Extract the [x, y] coordinate from the center of the cell holding the provided text.  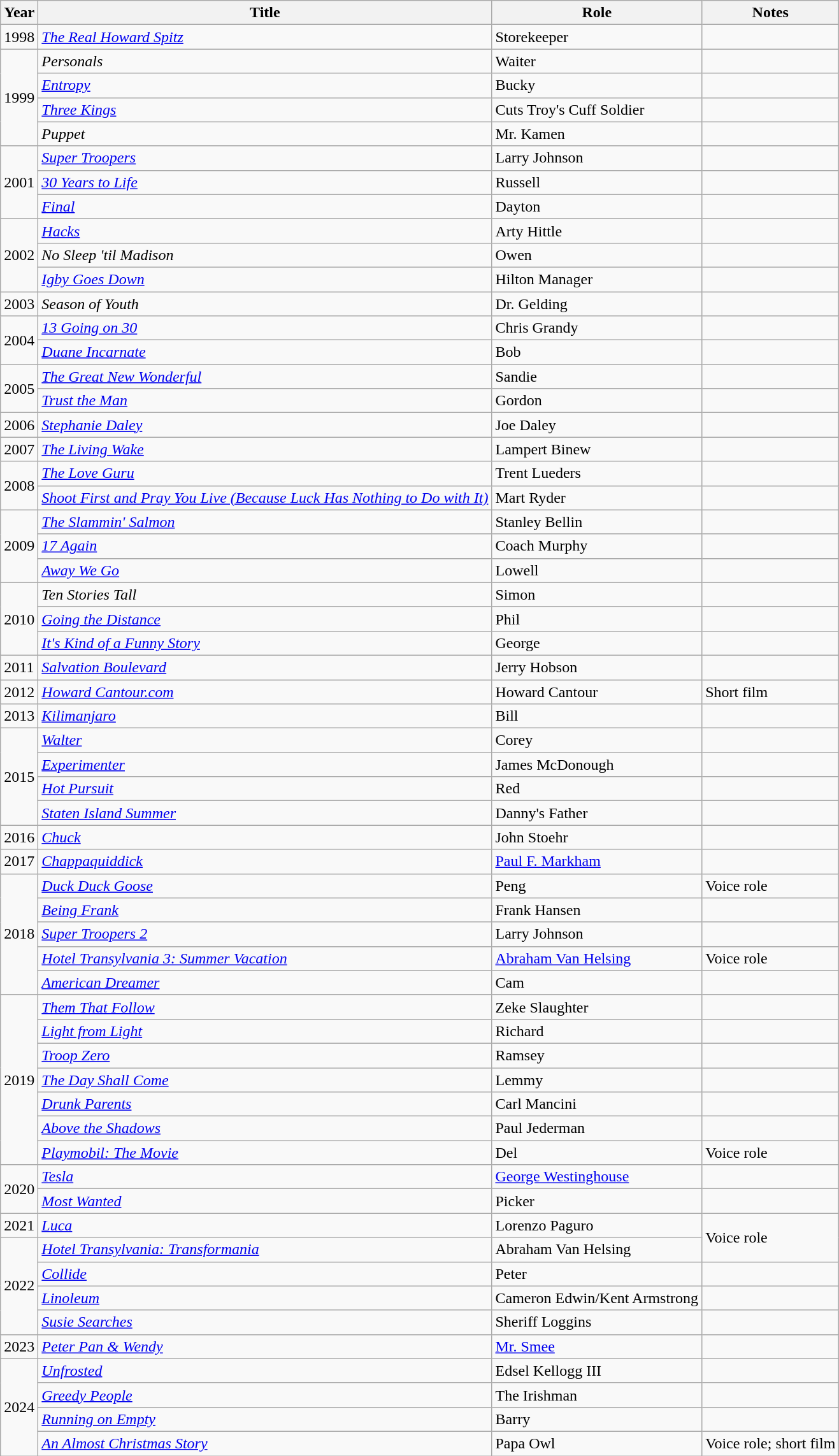
Papa Owl [597, 1443]
Trent Lueders [597, 473]
Hilton Manager [597, 279]
Danny's Father [597, 813]
Entropy [265, 85]
Waiter [597, 61]
Duck Duck Goose [265, 886]
Title [265, 13]
2010 [19, 619]
2016 [19, 837]
2003 [19, 304]
Away We Go [265, 570]
James McDonough [597, 765]
Luca [265, 1225]
2007 [19, 449]
George [597, 643]
Drunk Parents [265, 1104]
Playmobil: The Movie [265, 1153]
Howard Cantour [597, 691]
Season of Youth [265, 304]
Troop Zero [265, 1055]
2018 [19, 934]
The Great New Wonderful [265, 377]
Cam [597, 983]
2023 [19, 1346]
The Love Guru [265, 473]
Bill [597, 716]
Edsel Kellogg III [597, 1371]
Jerry Hobson [597, 667]
Running on Empty [265, 1419]
Owen [597, 255]
Howard Cantour.com [265, 691]
2015 [19, 777]
Dr. Gelding [597, 304]
Bucky [597, 85]
The Living Wake [265, 449]
2019 [19, 1079]
Red [597, 789]
2022 [19, 1286]
Three Kings [265, 110]
Cameron Edwin/Kent Armstrong [597, 1298]
Carl Mancini [597, 1104]
Walter [265, 740]
2024 [19, 1407]
2021 [19, 1225]
Coach Murphy [597, 546]
An Almost Christmas Story [265, 1443]
Year [19, 13]
Sandie [597, 377]
Susie Searches [265, 1322]
Russell [597, 182]
Paul F. Markham [597, 861]
Peng [597, 886]
Mr. Smee [597, 1346]
Barry [597, 1419]
2005 [19, 389]
2013 [19, 716]
Mart Ryder [597, 498]
Joe Daley [597, 425]
No Sleep 'til Madison [265, 255]
Salvation Boulevard [265, 667]
Most Wanted [265, 1201]
Frank Hansen [597, 910]
Being Frank [265, 910]
Super Troopers [265, 158]
Corey [597, 740]
2009 [19, 546]
Staten Island Summer [265, 813]
13 Going on 30 [265, 328]
Hacks [265, 231]
Chuck [265, 837]
Ramsey [597, 1055]
Igby Goes Down [265, 279]
Voice role; short film [771, 1443]
Kilimanjaro [265, 716]
Chappaquiddick [265, 861]
1999 [19, 97]
2006 [19, 425]
Collide [265, 1274]
Zeke Slaughter [597, 1007]
Cuts Troy's Cuff Soldier [597, 110]
The Irishman [597, 1395]
2020 [19, 1189]
Stanley Bellin [597, 522]
American Dreamer [265, 983]
Stephanie Daley [265, 425]
The Slammin' Salmon [265, 522]
Lampert Binew [597, 449]
The Day Shall Come [265, 1080]
Duane Incarnate [265, 352]
Dayton [597, 206]
2001 [19, 182]
Above the Shadows [265, 1128]
17 Again [265, 546]
Shoot First and Pray You Live (Because Luck Has Nothing to Do with It) [265, 498]
2017 [19, 861]
Personals [265, 61]
Mr. Kamen [597, 134]
Experimenter [265, 765]
Paul Jederman [597, 1128]
Short film [771, 691]
Trust the Man [265, 401]
Chris Grandy [597, 328]
Phil [597, 619]
Hot Pursuit [265, 789]
Storekeeper [597, 37]
Simon [597, 595]
Linoleum [265, 1298]
Hotel Transylvania: Transformania [265, 1250]
It's Kind of a Funny Story [265, 643]
Light from Light [265, 1031]
Unfrosted [265, 1371]
Tesla [265, 1177]
Puppet [265, 134]
2002 [19, 255]
Arty Hittle [597, 231]
30 Years to Life [265, 182]
Ten Stories Tall [265, 595]
Bob [597, 352]
Role [597, 13]
George Westinghouse [597, 1177]
Hotel Transylvania 3: Summer Vacation [265, 958]
Richard [597, 1031]
2004 [19, 340]
2011 [19, 667]
Del [597, 1153]
Lemmy [597, 1080]
Peter [597, 1274]
2012 [19, 691]
Lorenzo Paguro [597, 1225]
The Real Howard Spitz [265, 37]
Them That Follow [265, 1007]
Notes [771, 13]
Gordon [597, 401]
Peter Pan & Wendy [265, 1346]
John Stoehr [597, 837]
Picker [597, 1201]
Lowell [597, 570]
1998 [19, 37]
Final [265, 206]
2008 [19, 486]
Greedy People [265, 1395]
Going the Distance [265, 619]
Super Troopers 2 [265, 934]
Sheriff Loggins [597, 1322]
